Search for the cell housing the specified text and yield its [X, Y] center coordinate. 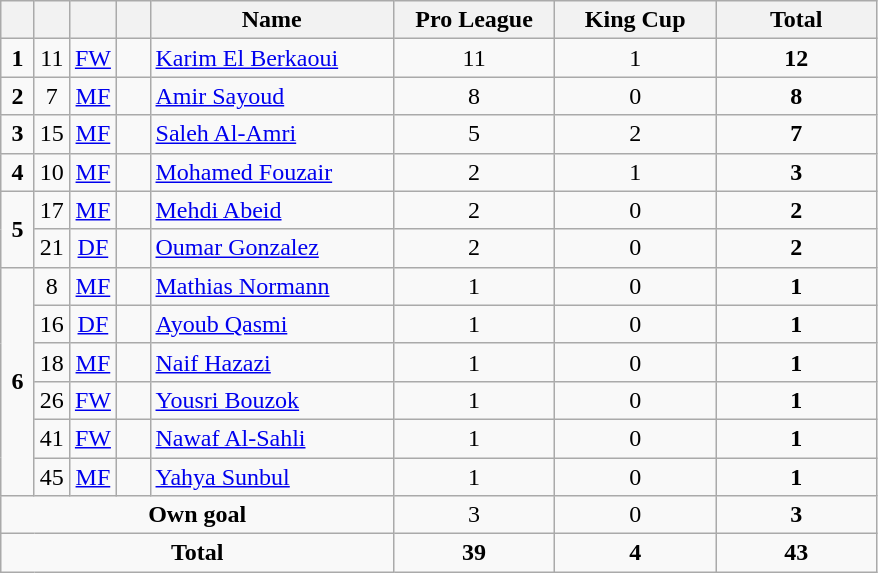
12 [796, 58]
45 [52, 477]
16 [52, 324]
Oumar Gonzalez [272, 248]
Mathias Normann [272, 286]
Karim El Berkaoui [272, 58]
43 [796, 553]
Own goal [198, 515]
10 [52, 172]
Amir Sayoud [272, 96]
21 [52, 248]
Pro League [474, 20]
Mehdi Abeid [272, 210]
15 [52, 134]
Naif Hazazi [272, 362]
39 [474, 553]
Ayoub Qasmi [272, 324]
Mohamed Fouzair [272, 172]
Yahya Sunbul [272, 477]
41 [52, 438]
18 [52, 362]
6 [18, 381]
Saleh Al-Amri [272, 134]
26 [52, 400]
Yousri Bouzok [272, 400]
Name [272, 20]
King Cup [636, 20]
17 [52, 210]
Nawaf Al-Sahli [272, 438]
